Search for the cell housing the specified text and yield its (X, Y) center coordinate. 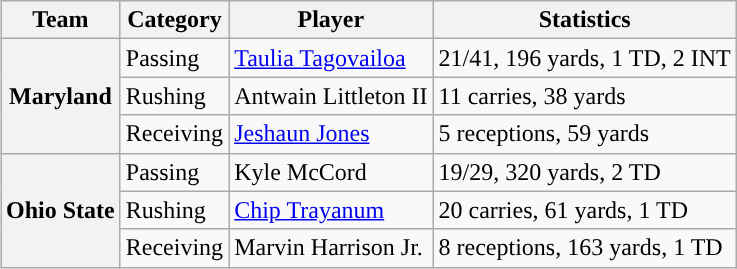
21/41, 196 yards, 1 TD, 2 INT (584, 58)
19/29, 320 yards, 2 TD (584, 172)
20 carries, 61 yards, 1 TD (584, 210)
5 receptions, 59 yards (584, 134)
Taulia Tagovailoa (331, 58)
Team (61, 20)
Chip Trayanum (331, 210)
Kyle McCord (331, 172)
Category (174, 20)
Marvin Harrison Jr. (331, 248)
Jeshaun Jones (331, 134)
8 receptions, 163 yards, 1 TD (584, 248)
Maryland (61, 96)
Player (331, 20)
11 carries, 38 yards (584, 96)
Antwain Littleton II (331, 96)
Ohio State (61, 210)
Statistics (584, 20)
